Find where the given text appears and provide that cell's center as [X, Y] coordinate. 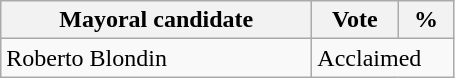
Acclaimed [383, 58]
% [426, 20]
Roberto Blondin [156, 58]
Mayoral candidate [156, 20]
Vote [355, 20]
